Detect which cell encompasses the target text, then output its (x, y) center coordinate. 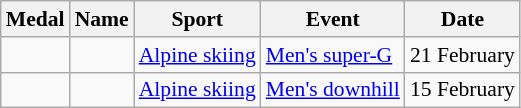
Men's super-G (333, 55)
Date (462, 19)
Men's downhill (333, 90)
Event (333, 19)
Sport (198, 19)
Name (102, 19)
15 February (462, 90)
Medal (36, 19)
21 February (462, 55)
